Output the [X, Y] coordinate of the center of the cell containing the given text.  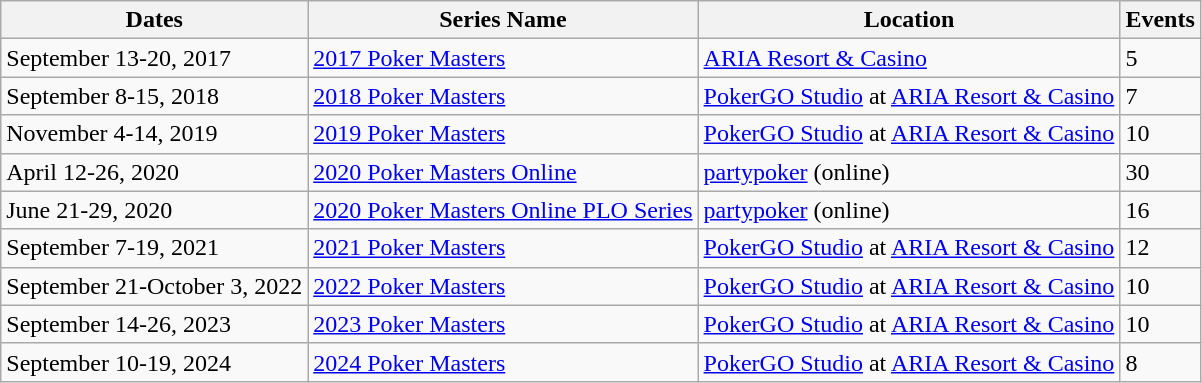
ARIA Resort & Casino [909, 58]
September 21-October 3, 2022 [154, 286]
2019 Poker Masters [503, 134]
8 [1160, 362]
7 [1160, 96]
September 8-15, 2018 [154, 96]
12 [1160, 248]
2020 Poker Masters Online [503, 172]
2022 Poker Masters [503, 286]
2017 Poker Masters [503, 58]
2018 Poker Masters [503, 96]
2023 Poker Masters [503, 324]
2021 Poker Masters [503, 248]
2024 Poker Masters [503, 362]
April 12-26, 2020 [154, 172]
Series Name [503, 20]
September 7-19, 2021 [154, 248]
September 13-20, 2017 [154, 58]
Events [1160, 20]
September 14-26, 2023 [154, 324]
June 21-29, 2020 [154, 210]
Dates [154, 20]
16 [1160, 210]
5 [1160, 58]
30 [1160, 172]
Location [909, 20]
2020 Poker Masters Online PLO Series [503, 210]
November 4-14, 2019 [154, 134]
September 10-19, 2024 [154, 362]
